From the cell containing the given text, extract its center point as [X, Y] coordinate. 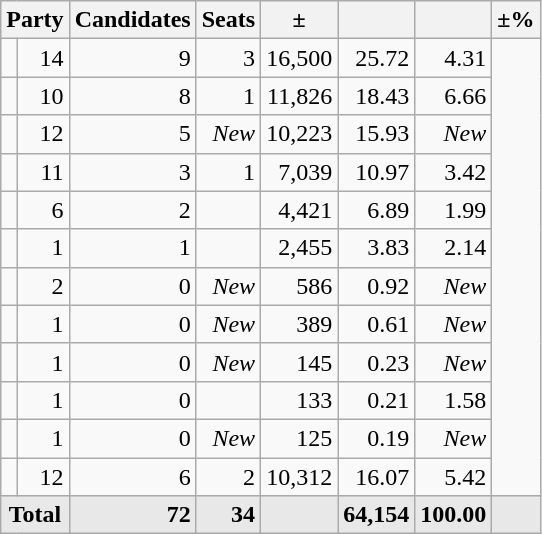
Seats [228, 20]
4.31 [454, 58]
16,500 [300, 58]
125 [300, 438]
0.23 [376, 362]
10,312 [300, 477]
4,421 [300, 210]
0.19 [376, 438]
145 [300, 362]
15.93 [376, 134]
8 [132, 96]
18.43 [376, 96]
5.42 [454, 477]
133 [300, 400]
2.14 [454, 248]
10.97 [376, 172]
0.92 [376, 286]
5 [132, 134]
±% [516, 20]
Total [35, 515]
3.42 [454, 172]
2,455 [300, 248]
0.21 [376, 400]
11,826 [300, 96]
7,039 [300, 172]
100.00 [454, 515]
34 [228, 515]
0.61 [376, 324]
72 [132, 515]
6.66 [454, 96]
10 [43, 96]
10,223 [300, 134]
64,154 [376, 515]
14 [43, 58]
586 [300, 286]
Candidates [132, 20]
9 [132, 58]
6.89 [376, 210]
1.58 [454, 400]
16.07 [376, 477]
± [300, 20]
25.72 [376, 58]
1.99 [454, 210]
11 [43, 172]
Party [35, 20]
3.83 [376, 248]
389 [300, 324]
